From the cell containing the given text, extract its center point as (x, y) coordinate. 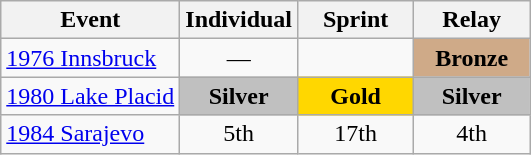
5th (239, 134)
1984 Sarajevo (90, 134)
1980 Lake Placid (90, 96)
— (239, 58)
Event (90, 20)
Bronze (472, 58)
4th (472, 134)
1976 Innsbruck (90, 58)
Relay (472, 20)
Gold (356, 96)
Sprint (356, 20)
Individual (239, 20)
17th (356, 134)
